Determine the [X, Y] coordinate at the center of the cell enclosing the given text.  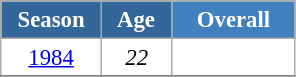
Overall [234, 20]
1984 [52, 58]
Season [52, 20]
22 [136, 58]
Age [136, 20]
